Return the [x, y] coordinate for the center point of the cell that contains the specified text.  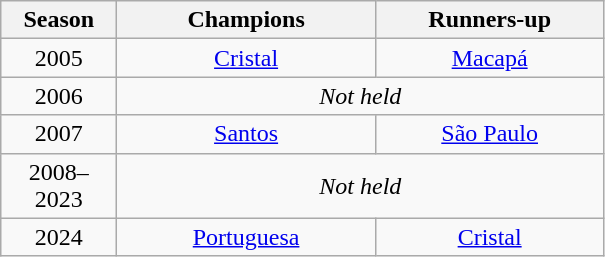
Portuguesa [246, 237]
Champions [246, 20]
2024 [59, 237]
Runners-up [490, 20]
Season [59, 20]
2008–2023 [59, 186]
Santos [246, 134]
Macapá [490, 58]
2006 [59, 96]
São Paulo [490, 134]
2005 [59, 58]
2007 [59, 134]
